Detect which cell encompasses the target text, then output its [X, Y] center coordinate. 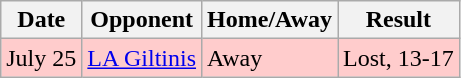
Home/Away [270, 20]
Lost, 13-17 [399, 58]
Opponent [142, 20]
Date [42, 20]
Away [270, 58]
Result [399, 20]
LA Giltinis [142, 58]
July 25 [42, 58]
